Return [x, y] of the center of cell containing provided text 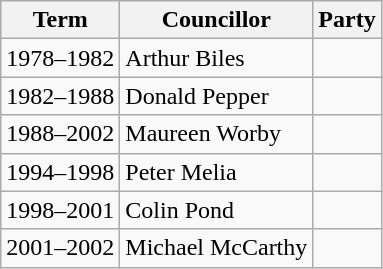
1982–1988 [60, 96]
Party [347, 20]
Arthur Biles [216, 58]
1988–2002 [60, 134]
2001–2002 [60, 248]
1994–1998 [60, 172]
Donald Pepper [216, 96]
Peter Melia [216, 172]
Term [60, 20]
Maureen Worby [216, 134]
Councillor [216, 20]
1978–1982 [60, 58]
1998–2001 [60, 210]
Michael McCarthy [216, 248]
Colin Pond [216, 210]
